Scan for the cell matching the given text and deliver its (X, Y) coordinate at center. 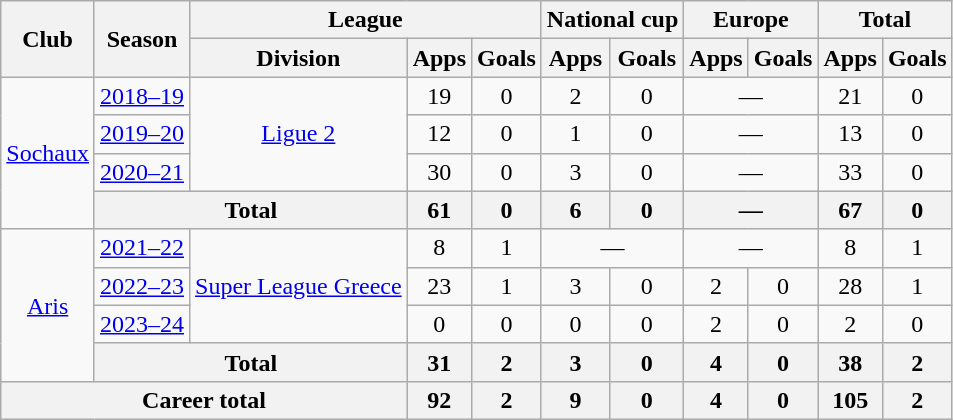
2023–24 (142, 324)
19 (439, 96)
Club (48, 39)
2018–19 (142, 96)
21 (850, 96)
Ligue 2 (299, 134)
2020–21 (142, 172)
Aris (48, 305)
33 (850, 172)
31 (439, 362)
28 (850, 286)
League (366, 20)
23 (439, 286)
30 (439, 172)
12 (439, 134)
2021–22 (142, 248)
38 (850, 362)
Europe (751, 20)
9 (575, 400)
105 (850, 400)
Sochaux (48, 153)
2019–20 (142, 134)
61 (439, 210)
13 (850, 134)
Division (299, 58)
67 (850, 210)
Super League Greece (299, 286)
92 (439, 400)
Career total (204, 400)
Season (142, 39)
6 (575, 210)
2022–23 (142, 286)
National cup (612, 20)
